Search for the cell housing the specified text and yield its [x, y] center coordinate. 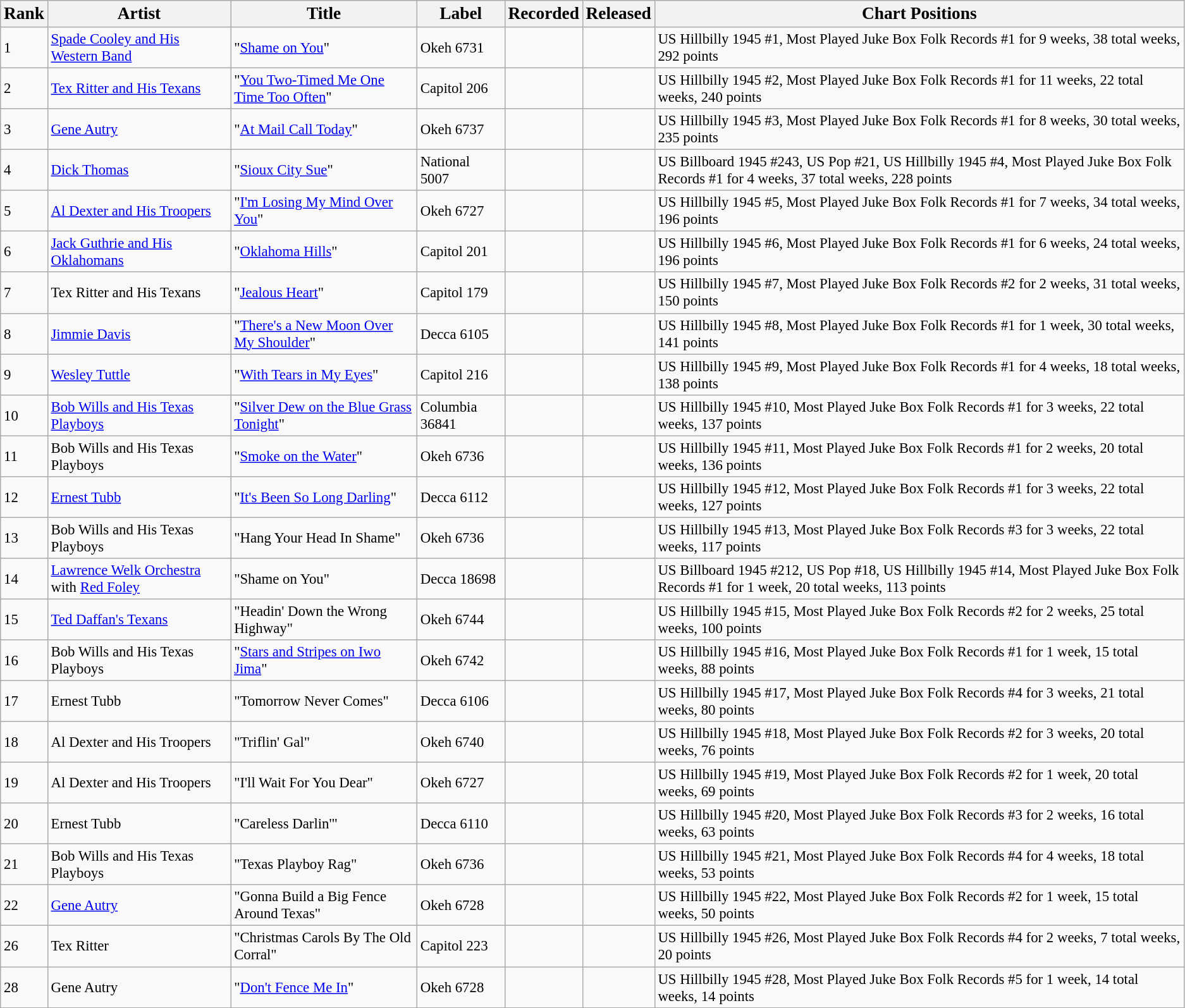
"Hang Your Head In Shame" [324, 538]
US Billboard 1945 #243, US Pop #21, US Hillbilly 1945 #4, Most Played Juke Box Folk Records #1 for 4 weeks, 37 total weeks, 228 points [919, 171]
13 [24, 538]
"With Tears in My Eyes" [324, 374]
Decca 18698 [460, 579]
Ted Daffan's Texans [139, 620]
9 [24, 374]
Title [324, 14]
Capitol 179 [460, 293]
Lawrence Welk Orchestra with Red Foley [139, 579]
"Don't Fence Me In" [324, 988]
8 [24, 334]
"You Two-Timed Me One Time Too Often" [324, 89]
2 [24, 89]
Released [618, 14]
Okeh 6740 [460, 742]
"Sioux City Sue" [324, 171]
US Hillbilly 1945 #20, Most Played Juke Box Folk Records #3 for 2 weeks, 16 total weeks, 63 points [919, 823]
Capitol 216 [460, 374]
"Headin' Down the Wrong Highway" [324, 620]
Chart Positions [919, 14]
US Hillbilly 1945 #5, Most Played Juke Box Folk Records #1 for 7 weeks, 34 total weeks, 196 points [919, 211]
National 5007 [460, 171]
Okeh 6737 [460, 129]
US Hillbilly 1945 #8, Most Played Juke Box Folk Records #1 for 1 week, 30 total weeks, 141 points [919, 334]
"Texas Playboy Rag" [324, 865]
Decca 6112 [460, 497]
"Tomorrow Never Comes" [324, 702]
26 [24, 946]
15 [24, 620]
"Jealous Heart" [324, 293]
Decca 6106 [460, 702]
US Hillbilly 1945 #10, Most Played Juke Box Folk Records #1 for 3 weeks, 22 total weeks, 137 points [919, 415]
Spade Cooley and His Western Band [139, 48]
US Hillbilly 1945 #28, Most Played Juke Box Folk Records #5 for 1 week, 14 total weeks, 14 points [919, 988]
Decca 6105 [460, 334]
Tex Ritter [139, 946]
US Hillbilly 1945 #7, Most Played Juke Box Folk Records #2 for 2 weeks, 31 total weeks, 150 points [919, 293]
4 [24, 171]
3 [24, 129]
"Christmas Carols By The Old Corral" [324, 946]
"I'll Wait For You Dear" [324, 783]
US Hillbilly 1945 #9, Most Played Juke Box Folk Records #1 for 4 weeks, 18 total weeks, 138 points [919, 374]
Okeh 6742 [460, 660]
US Hillbilly 1945 #1, Most Played Juke Box Folk Records #1 for 9 weeks, 38 total weeks, 292 points [919, 48]
6 [24, 252]
1 [24, 48]
US Hillbilly 1945 #18, Most Played Juke Box Folk Records #2 for 3 weeks, 20 total weeks, 76 points [919, 742]
21 [24, 865]
US Hillbilly 1945 #21, Most Played Juke Box Folk Records #4 for 4 weeks, 18 total weeks, 53 points [919, 865]
"Silver Dew on the Blue Grass Tonight" [324, 415]
Okeh 6744 [460, 620]
Label [460, 14]
Artist [139, 14]
14 [24, 579]
US Hillbilly 1945 #3, Most Played Juke Box Folk Records #1 for 8 weeks, 30 total weeks, 235 points [919, 129]
Recorded [544, 14]
Jack Guthrie and His Oklahomans [139, 252]
7 [24, 293]
"Oklahoma Hills" [324, 252]
Decca 6110 [460, 823]
Jimmie Davis [139, 334]
Rank [24, 14]
28 [24, 988]
"Stars and Stripes on Iwo Jima" [324, 660]
5 [24, 211]
"There's a New Moon Over My Shoulder" [324, 334]
Capitol 223 [460, 946]
17 [24, 702]
"I'm Losing My Mind Over You" [324, 211]
"Triflin' Gal" [324, 742]
"It's Been So Long Darling" [324, 497]
US Hillbilly 1945 #16, Most Played Juke Box Folk Records #1 for 1 week, 15 total weeks, 88 points [919, 660]
22 [24, 906]
US Hillbilly 1945 #12, Most Played Juke Box Folk Records #1 for 3 weeks, 22 total weeks, 127 points [919, 497]
Wesley Tuttle [139, 374]
19 [24, 783]
"Careless Darlin'" [324, 823]
Columbia 36841 [460, 415]
US Hillbilly 1945 #6, Most Played Juke Box Folk Records #1 for 6 weeks, 24 total weeks, 196 points [919, 252]
16 [24, 660]
US Hillbilly 1945 #22, Most Played Juke Box Folk Records #2 for 1 week, 15 total weeks, 50 points [919, 906]
US Billboard 1945 #212, US Pop #18, US Hillbilly 1945 #14, Most Played Juke Box Folk Records #1 for 1 week, 20 total weeks, 113 points [919, 579]
Capitol 206 [460, 89]
US Hillbilly 1945 #19, Most Played Juke Box Folk Records #2 for 1 week, 20 total weeks, 69 points [919, 783]
US Hillbilly 1945 #13, Most Played Juke Box Folk Records #3 for 3 weeks, 22 total weeks, 117 points [919, 538]
18 [24, 742]
12 [24, 497]
US Hillbilly 1945 #17, Most Played Juke Box Folk Records #4 for 3 weeks, 21 total weeks, 80 points [919, 702]
US Hillbilly 1945 #26, Most Played Juke Box Folk Records #4 for 2 weeks, 7 total weeks, 20 points [919, 946]
Okeh 6731 [460, 48]
US Hillbilly 1945 #15, Most Played Juke Box Folk Records #2 for 2 weeks, 25 total weeks, 100 points [919, 620]
11 [24, 457]
"Gonna Build a Big Fence Around Texas" [324, 906]
"At Mail Call Today" [324, 129]
Dick Thomas [139, 171]
Capitol 201 [460, 252]
20 [24, 823]
US Hillbilly 1945 #2, Most Played Juke Box Folk Records #1 for 11 weeks, 22 total weeks, 240 points [919, 89]
10 [24, 415]
US Hillbilly 1945 #11, Most Played Juke Box Folk Records #1 for 2 weeks, 20 total weeks, 136 points [919, 457]
"Smoke on the Water" [324, 457]
